Extract the (x, y) coordinate from the center of the cell holding the provided text.  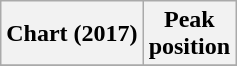
Peakposition (189, 34)
Chart (2017) (72, 34)
